Find where the given text appears and provide that cell's center as (x, y) coordinate. 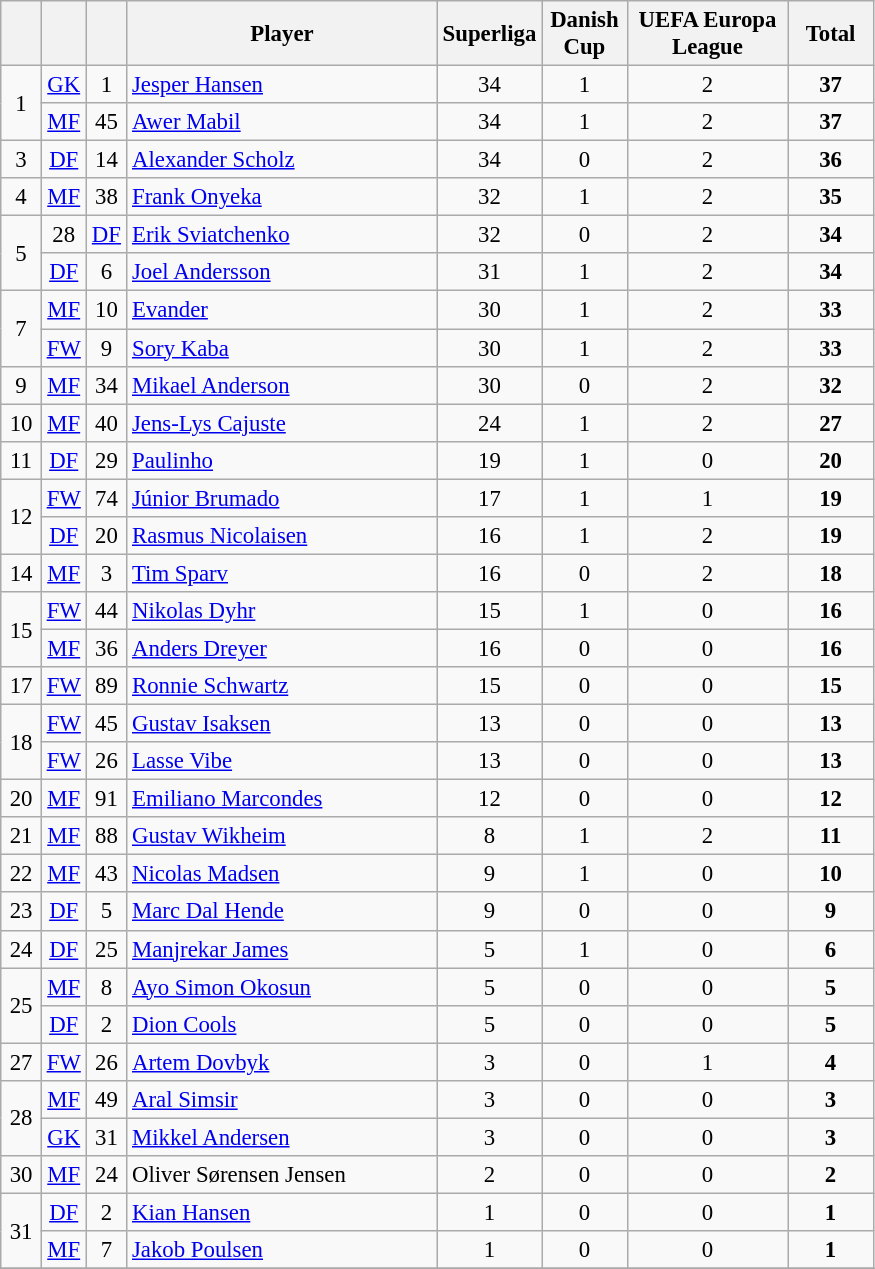
Ronnie Schwartz (282, 686)
91 (106, 799)
Lasse Vibe (282, 761)
49 (106, 1100)
74 (106, 498)
Gustav Isaksen (282, 724)
Nikolas Dyhr (282, 611)
Frank Onyeka (282, 197)
35 (831, 197)
Jakob Poulsen (282, 1250)
29 (106, 460)
Sory Kaba (282, 348)
38 (106, 197)
Emiliano Marcondes (282, 799)
Superliga (489, 34)
Mikael Anderson (282, 385)
Paulinho (282, 460)
Jens-Lys Cajuste (282, 423)
Alexander Scholz (282, 160)
22 (22, 874)
Mikkel Andersen (282, 1137)
Danish Cup (585, 34)
Player (282, 34)
89 (106, 686)
Ayo Simon Okosun (282, 987)
21 (22, 836)
Rasmus Nicolaisen (282, 536)
Jesper Hansen (282, 85)
43 (106, 874)
Kian Hansen (282, 1212)
40 (106, 423)
Manjrekar James (282, 949)
Tim Sparv (282, 573)
Aral Simsir (282, 1100)
44 (106, 611)
Anders Dreyer (282, 648)
Marc Dal Hende (282, 912)
88 (106, 836)
Awer Mabil (282, 122)
Gustav Wikheim (282, 836)
Total (831, 34)
Erik Sviatchenko (282, 235)
Dion Cools (282, 1024)
Artem Dovbyk (282, 1062)
UEFA Europa League (708, 34)
Júnior Brumado (282, 498)
Evander (282, 310)
Nicolas Madsen (282, 874)
Joel Andersson (282, 273)
23 (22, 912)
Oliver Sørensen Jensen (282, 1175)
